Scan for the cell matching the given text and deliver its [x, y] coordinate at center. 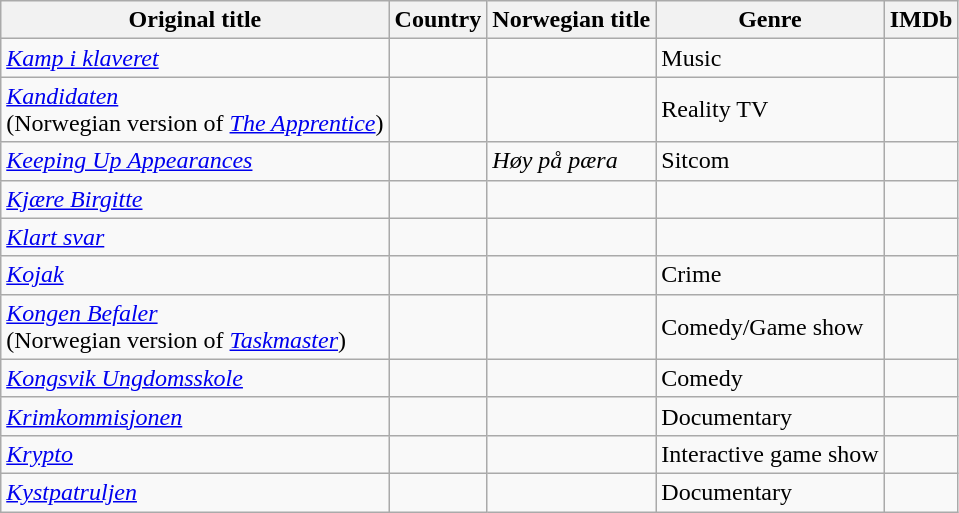
Comedy/Game show [770, 326]
Music [770, 58]
Kongsvik Ungdomsskole [195, 378]
Original title [195, 20]
Klart svar [195, 237]
Comedy [770, 378]
Kjære Birgitte [195, 199]
Krimkommisjonen [195, 416]
Kystpatruljen [195, 492]
Kandidaten (Norwegian version of The Apprentice) [195, 110]
Kongen Befaler (Norwegian version of Taskmaster) [195, 326]
Keeping Up Appearances [195, 161]
Reality TV [770, 110]
Country [438, 20]
Krypto [195, 454]
Kamp i klaveret [195, 58]
Genre [770, 20]
Høy på pæra [572, 161]
Norwegian title [572, 20]
Crime [770, 275]
Sitcom [770, 161]
Interactive game show [770, 454]
Kojak [195, 275]
IMDb [921, 20]
